Determine the (x, y) coordinate at the center of the cell enclosing the given text.  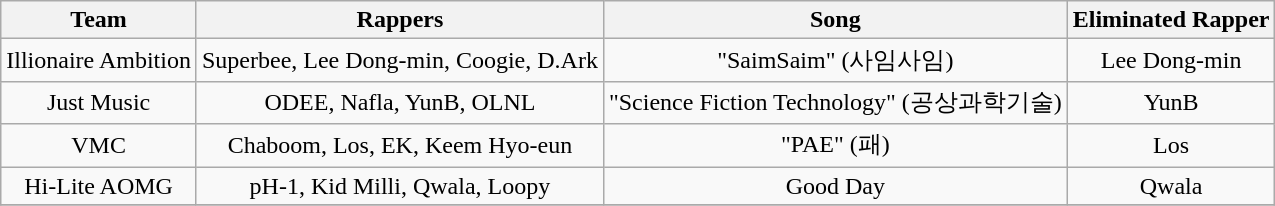
Just Music (99, 102)
Eliminated Rapper (1171, 20)
Superbee, Lee Dong-min, Coogie, D.Ark (400, 60)
"SaimSaim" (사임사임) (835, 60)
Lee Dong-min (1171, 60)
Song (835, 20)
Illionaire Ambition (99, 60)
YunB (1171, 102)
Good Day (835, 185)
Los (1171, 146)
Hi-Lite AOMG (99, 185)
VMC (99, 146)
ODEE, Nafla, YunB, OLNL (400, 102)
Chaboom, Los, EK, Keem Hyo-eun (400, 146)
Team (99, 20)
"PAE" (패) (835, 146)
Rappers (400, 20)
"Science Fiction Technology" (공상과학기술) (835, 102)
pH-1, Kid Milli, Qwala, Loopy (400, 185)
Qwala (1171, 185)
